Return (X, Y) of the center of cell containing provided text 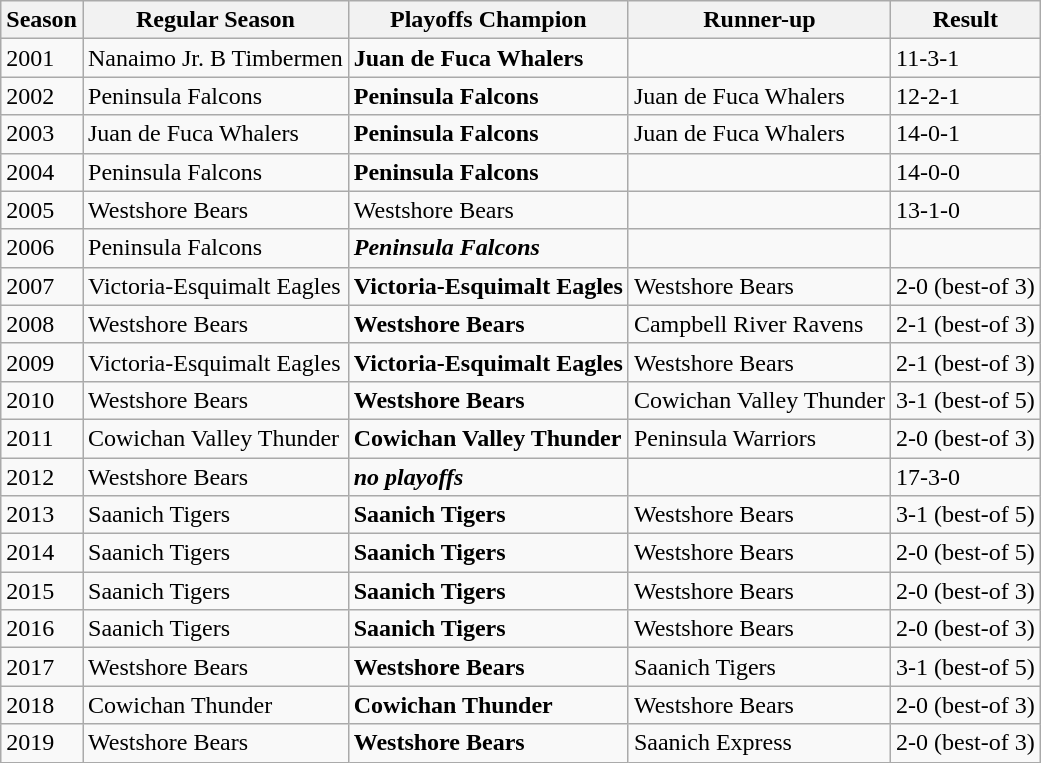
2004 (42, 172)
14-0-0 (966, 172)
2010 (42, 400)
Peninsula Warriors (759, 438)
2011 (42, 438)
Runner-up (759, 20)
no playoffs (488, 477)
Season (42, 20)
2013 (42, 515)
2012 (42, 477)
17-3-0 (966, 477)
Result (966, 20)
2-0 (best-of 5) (966, 553)
Regular Season (215, 20)
2016 (42, 629)
2017 (42, 667)
2007 (42, 286)
2014 (42, 553)
12-2-1 (966, 96)
Playoffs Champion (488, 20)
2006 (42, 248)
2002 (42, 96)
2019 (42, 743)
14-0-1 (966, 134)
2009 (42, 362)
2018 (42, 705)
2005 (42, 210)
Saanich Express (759, 743)
2015 (42, 591)
2008 (42, 324)
13-1-0 (966, 210)
Nanaimo Jr. B Timbermen (215, 58)
2001 (42, 58)
11-3-1 (966, 58)
2003 (42, 134)
Campbell River Ravens (759, 324)
